Search for the cell housing the specified text and yield its (x, y) center coordinate. 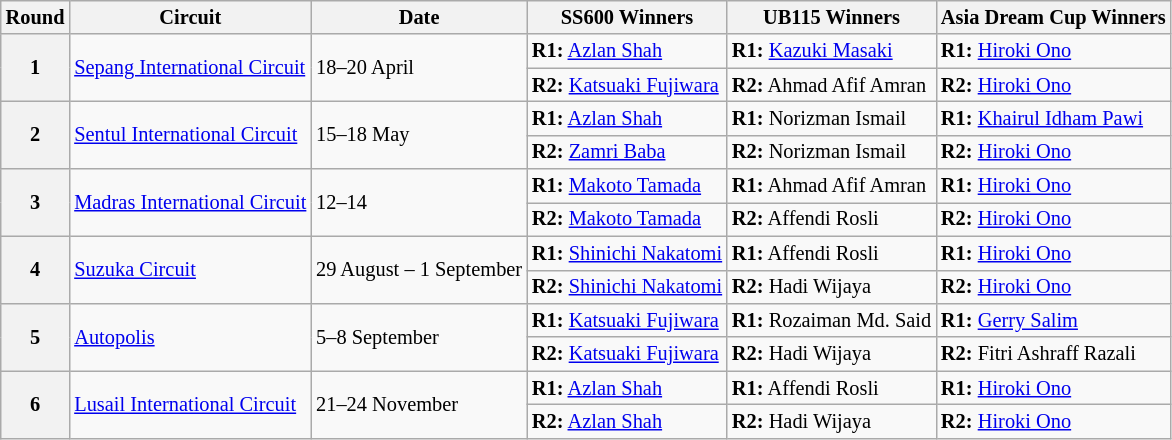
1 (36, 68)
R2: Azlan Shah (627, 421)
Lusail International Circuit (190, 404)
R1: Ahmad Afif Amran (832, 186)
4 (36, 270)
15–18 May (419, 134)
6 (36, 404)
SS600 Winners (627, 17)
Asia Dream Cup Winners (1054, 17)
Suzuka Circuit (190, 270)
21–24 November (419, 404)
R2: Norizman Ismail (832, 152)
R2: Affendi Rosli (832, 219)
R1: Khairul Idham Pawi (1054, 118)
R1: Gerry Salim (1054, 320)
18–20 April (419, 68)
5 (36, 336)
Autopolis (190, 336)
R1: Katsuaki Fujiwara (627, 320)
Madras International Circuit (190, 202)
3 (36, 202)
R1: Norizman Ismail (832, 118)
Circuit (190, 17)
Sentul International Circuit (190, 134)
R1: Kazuki Masaki (832, 51)
R2: Shinichi Nakatomi (627, 287)
R2: Makoto Tamada (627, 219)
R2: Zamri Baba (627, 152)
12–14 (419, 202)
Date (419, 17)
R1: Rozaiman Md. Said (832, 320)
Sepang International Circuit (190, 68)
R1: Shinichi Nakatomi (627, 253)
Round (36, 17)
UB115 Winners (832, 17)
29 August – 1 September (419, 270)
R2: Fitri Ashraff Razali (1054, 354)
5–8 September (419, 336)
R2: Ahmad Afif Amran (832, 85)
2 (36, 134)
R1: Makoto Tamada (627, 186)
